Pinpoint the cell where the given text exists, returning its [x, y] midpoint coordinate. 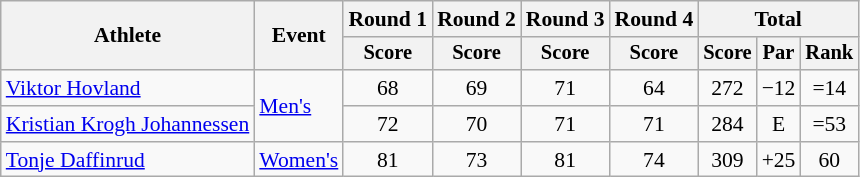
Kristian Krogh Johannessen [128, 124]
Viktor Hovland [128, 88]
Event [298, 36]
Round 4 [654, 19]
Round 2 [476, 19]
72 [388, 124]
Athlete [128, 36]
−12 [779, 88]
69 [476, 88]
=14 [829, 88]
Par [779, 54]
Round 1 [388, 19]
284 [727, 124]
Men's [298, 106]
E [779, 124]
272 [727, 88]
Round 3 [566, 19]
=53 [829, 124]
Total [778, 19]
Rank [829, 54]
64 [654, 88]
70 [476, 124]
68 [388, 88]
